Extract the (X, Y) coordinate from the center of the cell holding the provided text.  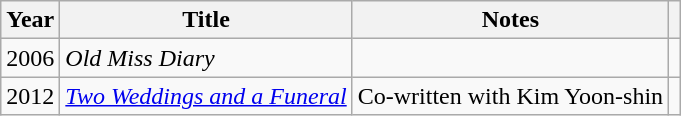
Two Weddings and a Funeral (206, 96)
Notes (510, 20)
Title (206, 20)
2006 (30, 58)
Year (30, 20)
Old Miss Diary (206, 58)
Co-written with Kim Yoon-shin (510, 96)
2012 (30, 96)
